Return the [X, Y] coordinate for the center point of the cell that contains the specified text.  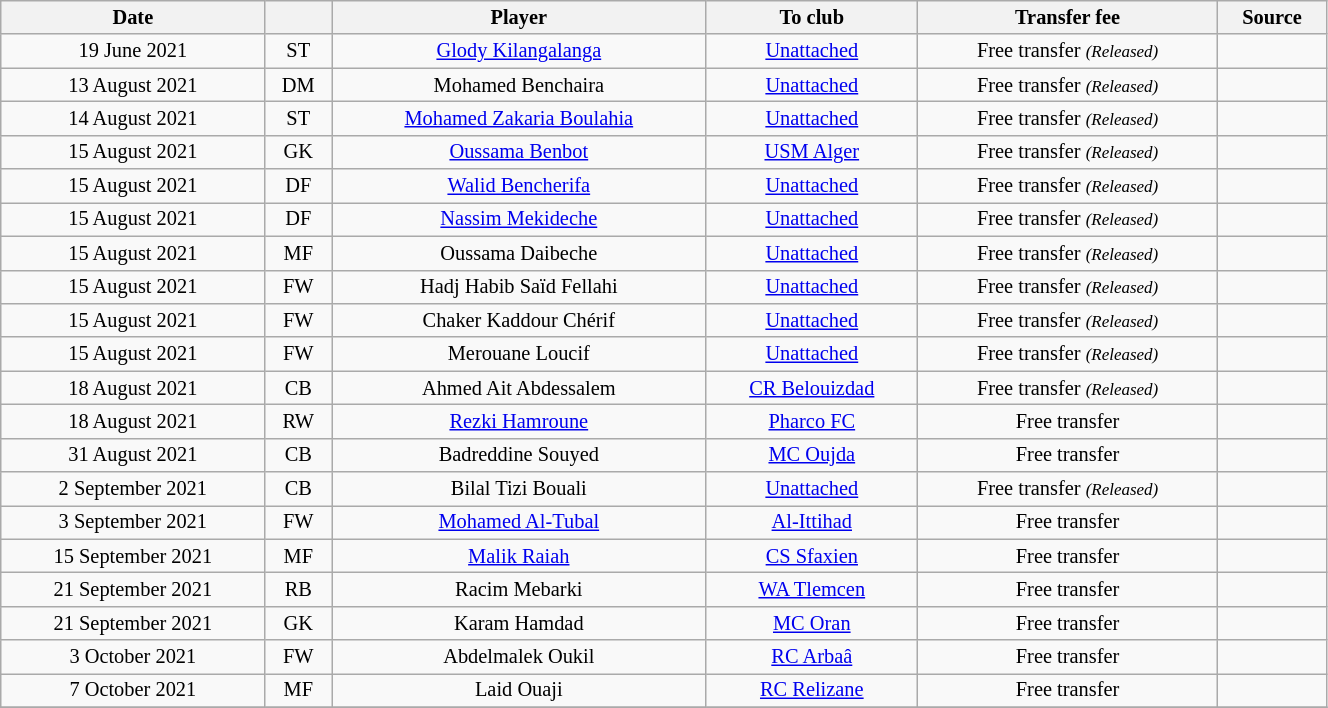
Walid Bencherifa [519, 186]
14 August 2021 [133, 118]
Player [519, 17]
Abdelmalek Oukil [519, 657]
Hadj Habib Saïd Fellahi [519, 287]
Pharco FC [812, 421]
To club [812, 17]
Mohamed Benchaira [519, 85]
31 August 2021 [133, 455]
7 October 2021 [133, 690]
3 September 2021 [133, 522]
MC Oujda [812, 455]
CS Sfaxien [812, 556]
19 June 2021 [133, 51]
Nassim Mekideche [519, 219]
Malik Raiah [519, 556]
Transfer fee [1068, 17]
2 September 2021 [133, 489]
Rezki Hamroune [519, 421]
RC Arbaâ [812, 657]
Badreddine Souyed [519, 455]
Oussama Daibeche [519, 253]
Laid Ouaji [519, 690]
15 September 2021 [133, 556]
Mohamed Zakaria Boulahia [519, 118]
RW [298, 421]
DM [298, 85]
13 August 2021 [133, 85]
RC Relizane [812, 690]
Ahmed Ait Abdessalem [519, 388]
RB [298, 589]
Al-Ittihad [812, 522]
Racim Mebarki [519, 589]
Source [1272, 17]
CR Belouizdad [812, 388]
Oussama Benbot [519, 152]
MC Oran [812, 623]
Glody Kilangalanga [519, 51]
USM Alger [812, 152]
WA Tlemcen [812, 589]
Bilal Tizi Bouali [519, 489]
Mohamed Al-Tubal [519, 522]
Merouane Loucif [519, 354]
Chaker Kaddour Chérif [519, 320]
Date [133, 17]
3 October 2021 [133, 657]
Karam Hamdad [519, 623]
